Determine the [X, Y] coordinate at the center of the cell enclosing the given text.  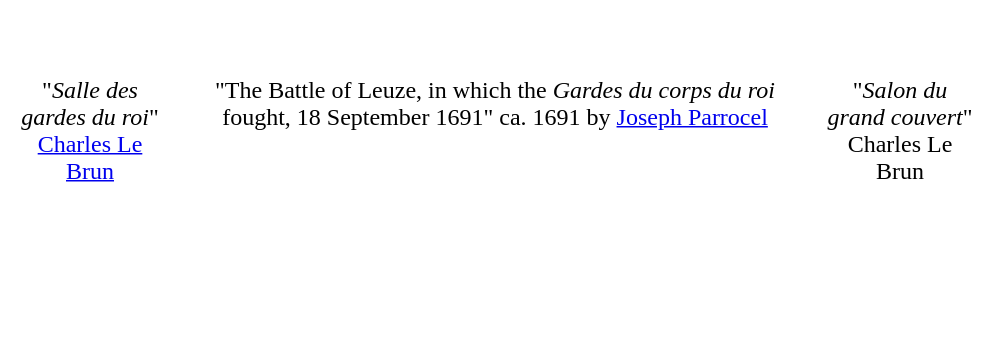
"Salle des gardes du roi" Charles Le Brun [90, 204]
"Salon du grand couvert" Charles Le Brun [900, 204]
"The Battle of Leuze, in which the Gardes du corps du roi fought, 18 September 1691" ca. 1691 by Joseph Parrocel [495, 204]
